Identify which cell holds the provided text, then report its [x, y] central coordinate. 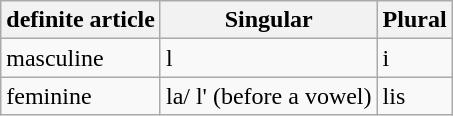
lis [414, 96]
la/ l' (before a vowel) [268, 96]
Singular [268, 20]
masculine [81, 58]
i [414, 58]
l [268, 58]
definite article [81, 20]
feminine [81, 96]
Plural [414, 20]
